Locate the cell with the specified text and output its (x, y) center coordinate. 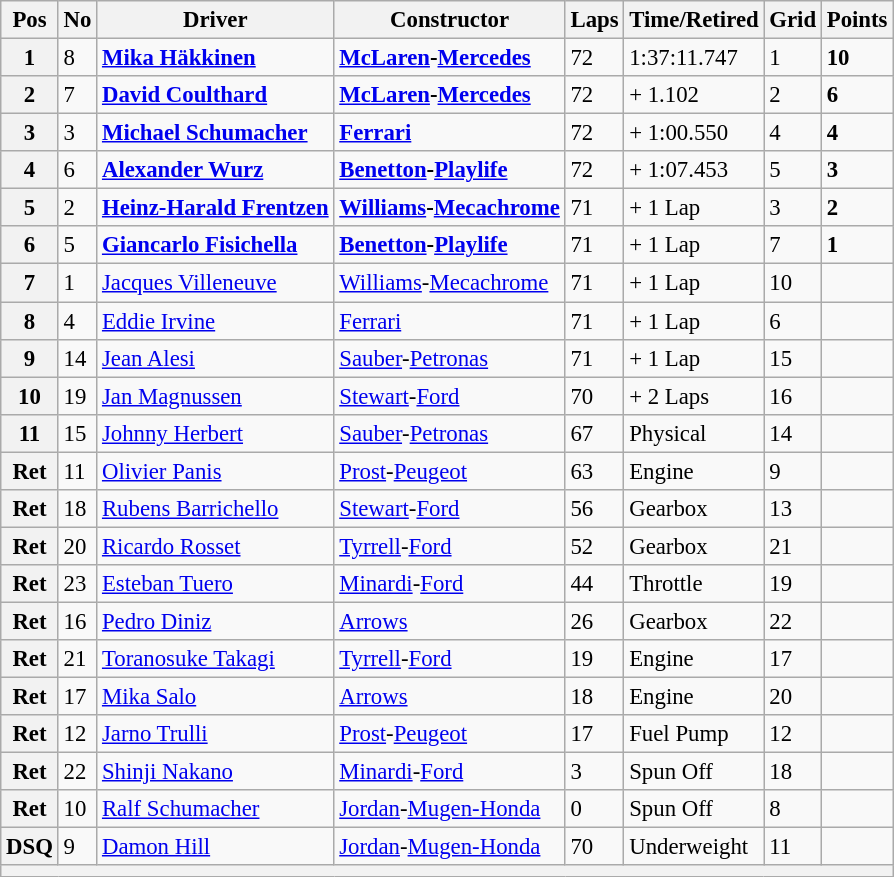
Grid (792, 20)
Ralf Schumacher (216, 809)
Shinji Nakano (216, 772)
Rubens Barrichello (216, 509)
56 (594, 509)
Physical (694, 433)
+ 2 Laps (694, 396)
Jarno Trulli (216, 734)
Mika Salo (216, 697)
Johnny Herbert (216, 433)
Fuel Pump (694, 734)
Olivier Panis (216, 471)
67 (594, 433)
No (77, 20)
Points (856, 20)
Driver (216, 20)
Throttle (694, 584)
Giancarlo Fisichella (216, 245)
Time/Retired (694, 20)
Pos (30, 20)
Jacques Villeneuve (216, 283)
Mika Häkkinen (216, 58)
23 (77, 584)
Eddie Irvine (216, 321)
+ 1:07.453 (694, 170)
Heinz-Harald Frentzen (216, 208)
13 (792, 509)
+ 1.102 (694, 95)
63 (594, 471)
Michael Schumacher (216, 133)
0 (594, 809)
Jan Magnussen (216, 396)
44 (594, 584)
Toranosuke Takagi (216, 659)
Constructor (450, 20)
Underweight (694, 847)
52 (594, 546)
26 (594, 621)
Laps (594, 20)
Alexander Wurz (216, 170)
Esteban Tuero (216, 584)
DSQ (30, 847)
Ricardo Rosset (216, 546)
David Coulthard (216, 95)
Pedro Diniz (216, 621)
Damon Hill (216, 847)
+ 1:00.550 (694, 133)
Jean Alesi (216, 358)
1:37:11.747 (694, 58)
